Determine the (X, Y) coordinate at the center of the cell enclosing the given text.  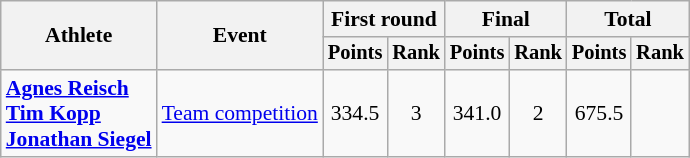
Total (628, 19)
Agnes ReischTim KoppJonathan Siegel (79, 114)
3 (416, 114)
Event (240, 36)
341.0 (477, 114)
Athlete (79, 36)
Team competition (240, 114)
334.5 (355, 114)
First round (384, 19)
2 (538, 114)
Final (506, 19)
675.5 (599, 114)
